Return the [X, Y] coordinate for the center point of the cell that contains the specified text.  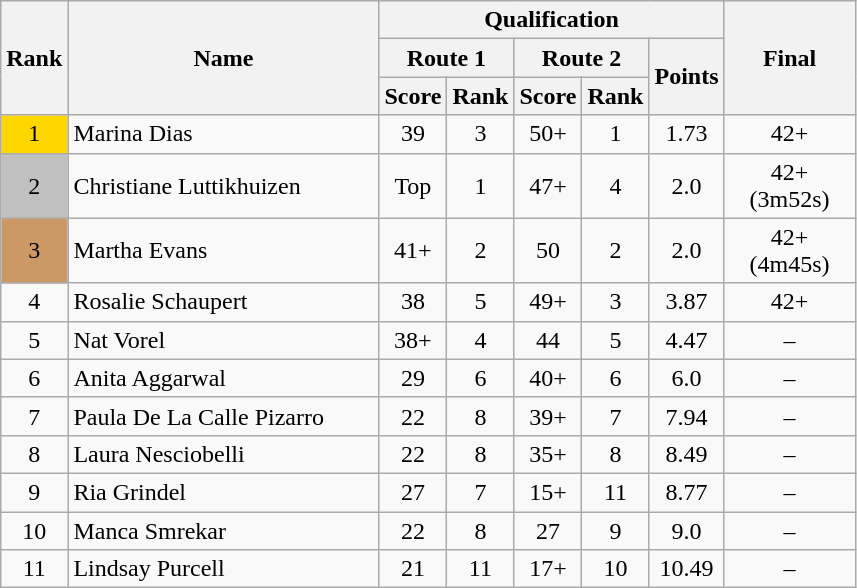
42+ (3m52s) [790, 186]
Final [790, 58]
44 [548, 340]
8.77 [686, 492]
6.0 [686, 378]
Lindsay Purcell [224, 569]
21 [413, 569]
Anita Aggarwal [224, 378]
Top [413, 186]
Manca Smrekar [224, 531]
9.0 [686, 531]
3.87 [686, 302]
50+ [548, 134]
4.47 [686, 340]
Laura Nesciobelli [224, 454]
39+ [548, 416]
29 [413, 378]
Route 2 [582, 58]
41+ [413, 250]
Points [686, 77]
Route 1 [446, 58]
40+ [548, 378]
39 [413, 134]
38 [413, 302]
Paula De La Calle Pizarro [224, 416]
47+ [548, 186]
49+ [548, 302]
15+ [548, 492]
Name [224, 58]
35+ [548, 454]
1.73 [686, 134]
38+ [413, 340]
50 [548, 250]
42+ (4m45s) [790, 250]
7.94 [686, 416]
Christiane Luttikhuizen [224, 186]
17+ [548, 569]
10.49 [686, 569]
Rosalie Schaupert [224, 302]
Marina Dias [224, 134]
Ria Grindel [224, 492]
Martha Evans [224, 250]
Qualification [552, 20]
Nat Vorel [224, 340]
8.49 [686, 454]
